Detect which cell encompasses the target text, then output its [X, Y] center coordinate. 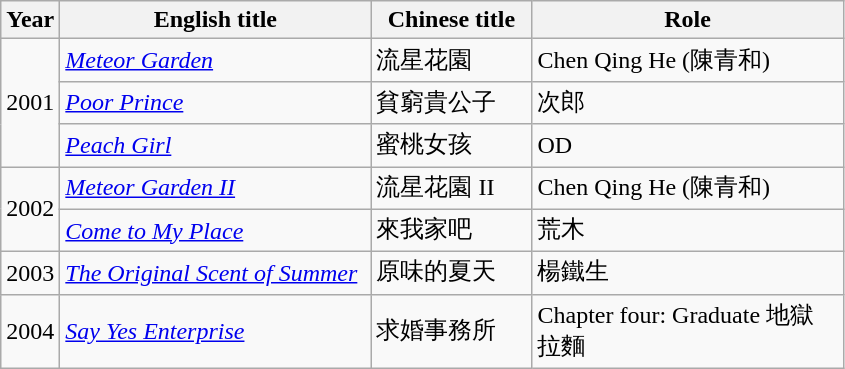
楊鐵生 [688, 274]
Meteor Garden [216, 60]
荒木 [688, 230]
Poor Prince [216, 102]
The Original Scent of Summer [216, 274]
蜜桃女孩 [452, 146]
次郎 [688, 102]
OD [688, 146]
Meteor Garden II [216, 188]
2001 [30, 103]
原味的夏天 [452, 274]
Chinese title [452, 20]
2003 [30, 274]
2002 [30, 208]
來我家吧 [452, 230]
2004 [30, 331]
Chapter four: Graduate 地獄拉麵 [688, 331]
Peach Girl [216, 146]
流星花園 [452, 60]
English title [216, 20]
求婚事務所 [452, 331]
Come to My Place [216, 230]
貧窮貴公子 [452, 102]
Say Yes Enterprise [216, 331]
流星花園 II [452, 188]
Year [30, 20]
Role [688, 20]
